Extract the [x, y] coordinate from the center of the cell holding the provided text.  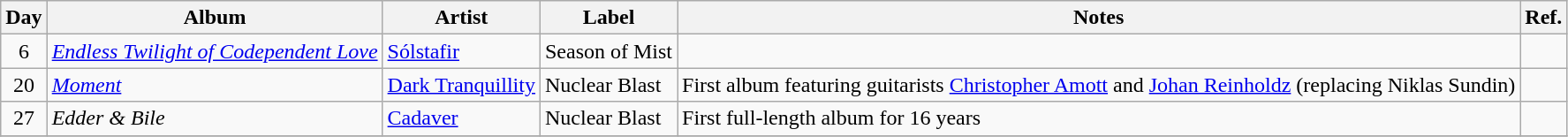
Album [215, 18]
Cadaver [461, 118]
Artist [461, 18]
Sólstafir [461, 51]
First full-length album for 16 years [1099, 118]
Dark Tranquillity [461, 85]
Day [24, 18]
6 [24, 51]
Endless Twilight of Codependent Love [215, 51]
Edder & Bile [215, 118]
Label [608, 18]
Notes [1099, 18]
27 [24, 118]
Moment [215, 85]
20 [24, 85]
First album featuring guitarists Christopher Amott and Johan Reinholdz (replacing Niklas Sundin) [1099, 85]
Ref. [1544, 18]
Season of Mist [608, 51]
